Search for the cell housing the specified text and yield its [X, Y] center coordinate. 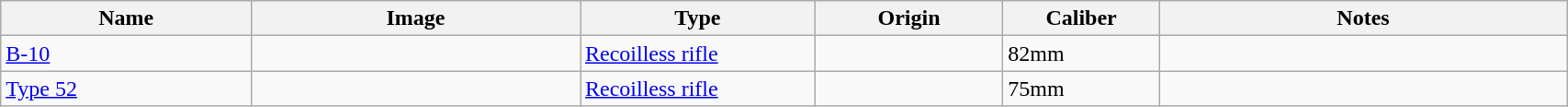
75mm [1081, 89]
Name [127, 18]
Notes [1363, 18]
B-10 [127, 53]
Type [698, 18]
Origin [909, 18]
Caliber [1081, 18]
82mm [1081, 53]
Image [416, 18]
Type 52 [127, 89]
